Capture the cell that displays the provided text and extract its (x, y) central coordinate. 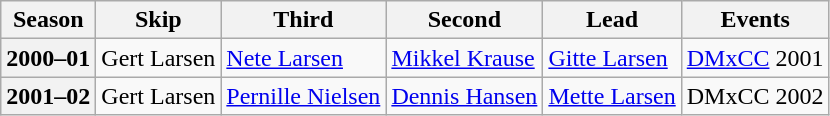
Dennis Hansen (464, 96)
DMxCC 2001 (755, 58)
Skip (158, 20)
Pernille Nielsen (304, 96)
2000–01 (48, 58)
Mette Larsen (612, 96)
Second (464, 20)
2001–02 (48, 96)
Events (755, 20)
Season (48, 20)
Gitte Larsen (612, 58)
DMxCC 2002 (755, 96)
Third (304, 20)
Lead (612, 20)
Nete Larsen (304, 58)
Mikkel Krause (464, 58)
